Output the (X, Y) coordinate of the center of the cell containing the given text.  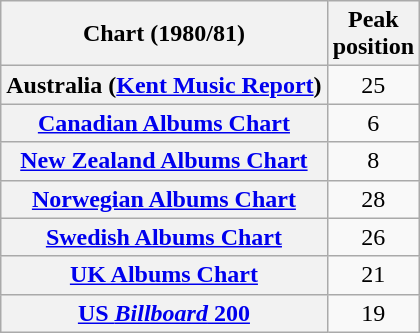
Chart (1980/81) (164, 34)
19 (373, 313)
Peakposition (373, 34)
26 (373, 237)
New Zealand Albums Chart (164, 161)
US Billboard 200 (164, 313)
Australia (Kent Music Report) (164, 85)
25 (373, 85)
28 (373, 199)
Canadian Albums Chart (164, 123)
21 (373, 275)
UK Albums Chart (164, 275)
8 (373, 161)
Norwegian Albums Chart (164, 199)
Swedish Albums Chart (164, 237)
6 (373, 123)
